Provide the (x, y) coordinate of the cell's center where the given text is located.  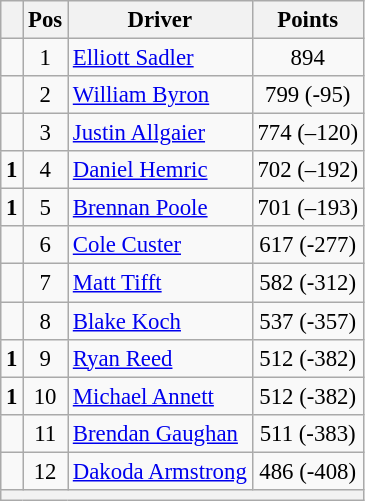
4 (46, 170)
617 (-277) (308, 245)
11 (46, 433)
Brendan Gaughan (160, 433)
511 (-383) (308, 433)
12 (46, 471)
537 (-357) (308, 321)
799 (-95) (308, 95)
9 (46, 358)
Points (308, 20)
Ryan Reed (160, 358)
Elliott Sadler (160, 58)
Matt Tifft (160, 283)
8 (46, 321)
10 (46, 396)
6 (46, 245)
Cole Custer (160, 245)
Driver (160, 20)
Pos (46, 20)
Justin Allgaier (160, 133)
7 (46, 283)
5 (46, 208)
Daniel Hemric (160, 170)
Blake Koch (160, 321)
3 (46, 133)
774 (–120) (308, 133)
2 (46, 95)
Brennan Poole (160, 208)
701 (–193) (308, 208)
582 (-312) (308, 283)
486 (-408) (308, 471)
William Byron (160, 95)
702 (–192) (308, 170)
894 (308, 58)
Michael Annett (160, 396)
Dakoda Armstrong (160, 471)
